From the cell containing the given text, extract its center point as (X, Y) coordinate. 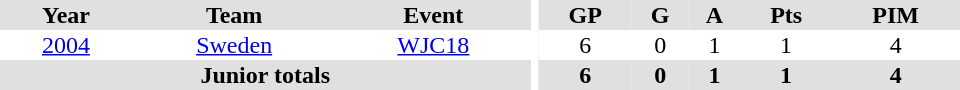
2004 (66, 45)
Event (433, 15)
PIM (896, 15)
Year (66, 15)
G (660, 15)
Sweden (234, 45)
Junior totals (265, 75)
GP (585, 15)
WJC18 (433, 45)
A (714, 15)
Pts (786, 15)
Team (234, 15)
